Output the [x, y] coordinate of the center of the cell containing the given text.  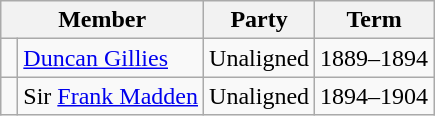
Party [260, 20]
Member [102, 20]
Sir Frank Madden [111, 96]
1894–1904 [374, 96]
Term [374, 20]
Duncan Gillies [111, 58]
1889–1894 [374, 58]
